Find where the given text appears and provide that cell's center as [x, y] coordinate. 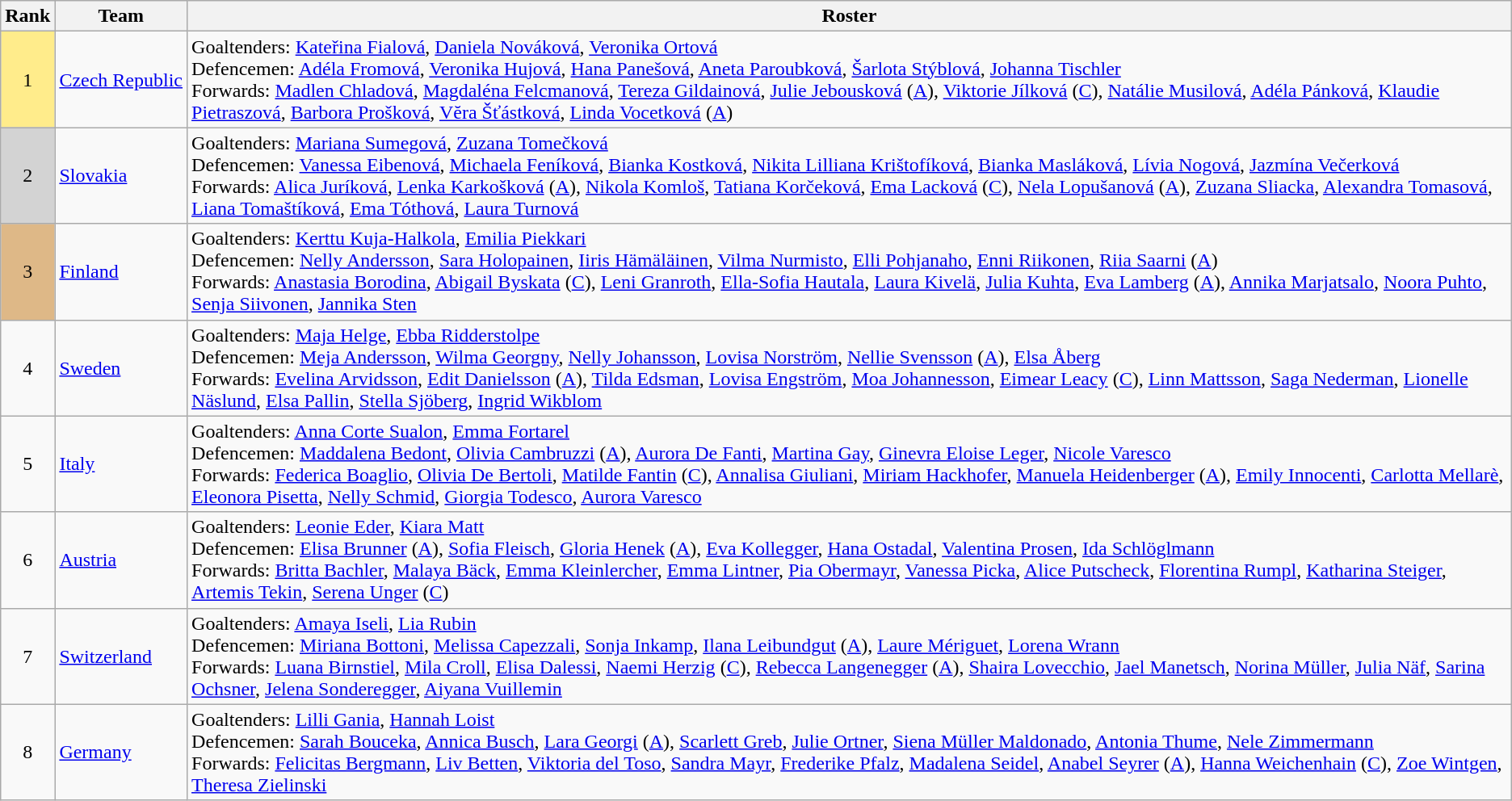
Finland [121, 271]
Germany [121, 753]
Switzerland [121, 656]
2 [27, 176]
6 [27, 560]
Roster [850, 16]
3 [27, 271]
5 [27, 463]
Rank [27, 16]
7 [27, 656]
Italy [121, 463]
8 [27, 753]
Czech Republic [121, 79]
Slovakia [121, 176]
4 [27, 368]
Team [121, 16]
Sweden [121, 368]
1 [27, 79]
Austria [121, 560]
